Determine the [x, y] coordinate at the center of the cell enclosing the given text.  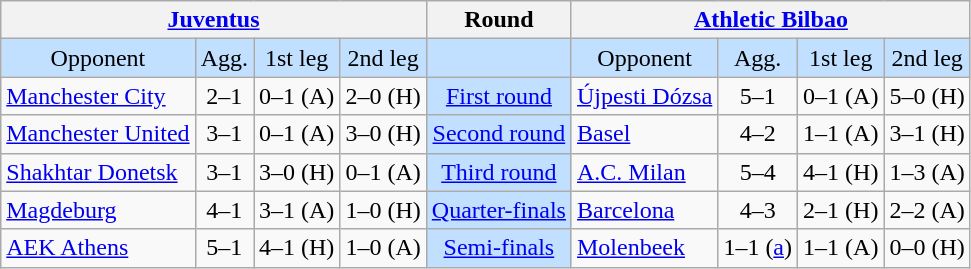
Manchester City [98, 96]
A.C. Milan [644, 172]
Molenbeek [644, 248]
4–3 [758, 210]
Barcelona [644, 210]
5–0 (H) [927, 96]
Semi-finals [498, 248]
Third round [498, 172]
AEK Athens [98, 248]
2–1 [224, 96]
2–0 (H) [383, 96]
5–4 [758, 172]
1–0 (A) [383, 248]
0–0 (H) [927, 248]
Magdeburg [98, 210]
Juventus [214, 20]
1–0 (H) [383, 210]
Újpesti Dózsa [644, 96]
1–3 (A) [927, 172]
3–1 (H) [927, 134]
Shakhtar Donetsk [98, 172]
1–1 (a) [758, 248]
4–2 [758, 134]
Athletic Bilbao [770, 20]
Round [498, 20]
First round [498, 96]
Second round [498, 134]
Manchester United [98, 134]
Quarter-finals [498, 210]
4–1 [224, 210]
3–1 (A) [297, 210]
Basel [644, 134]
2–2 (A) [927, 210]
2–1 (H) [841, 210]
